Extract the [X, Y] coordinate from the center of the cell holding the provided text.  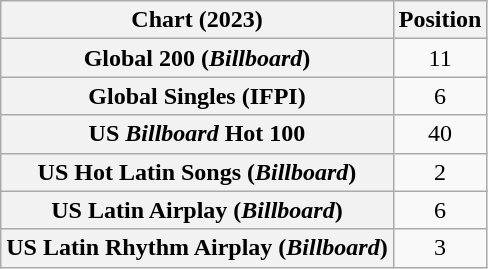
US Hot Latin Songs (Billboard) [197, 172]
US Latin Rhythm Airplay (Billboard) [197, 248]
Global 200 (Billboard) [197, 58]
US Latin Airplay (Billboard) [197, 210]
2 [440, 172]
Chart (2023) [197, 20]
Global Singles (IFPI) [197, 96]
11 [440, 58]
3 [440, 248]
40 [440, 134]
US Billboard Hot 100 [197, 134]
Position [440, 20]
